Output the [x, y] coordinate of the center of the cell containing the given text.  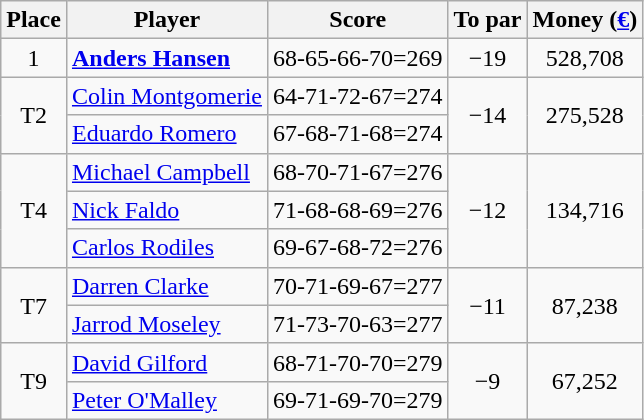
71-73-70-63=277 [358, 324]
Score [358, 20]
Place [34, 20]
275,528 [585, 115]
68-71-70-70=279 [358, 362]
64-71-72-67=274 [358, 96]
87,238 [585, 305]
−14 [488, 115]
1 [34, 58]
T7 [34, 305]
To par [488, 20]
Jarrod Moseley [166, 324]
67,252 [585, 381]
134,716 [585, 210]
68-65-66-70=269 [358, 58]
Anders Hansen [166, 58]
Michael Campbell [166, 172]
69-71-69-70=279 [358, 400]
Money (€) [585, 20]
T2 [34, 115]
71-68-68-69=276 [358, 210]
−12 [488, 210]
67-68-71-68=274 [358, 134]
70-71-69-67=277 [358, 286]
Eduardo Romero [166, 134]
Nick Faldo [166, 210]
Colin Montgomerie [166, 96]
Peter O'Malley [166, 400]
Player [166, 20]
−9 [488, 381]
−11 [488, 305]
68-70-71-67=276 [358, 172]
Carlos Rodiles [166, 248]
69-67-68-72=276 [358, 248]
T4 [34, 210]
−19 [488, 58]
David Gilford [166, 362]
T9 [34, 381]
Darren Clarke [166, 286]
528,708 [585, 58]
